Locate the cell with the specified text and output its [x, y] center coordinate. 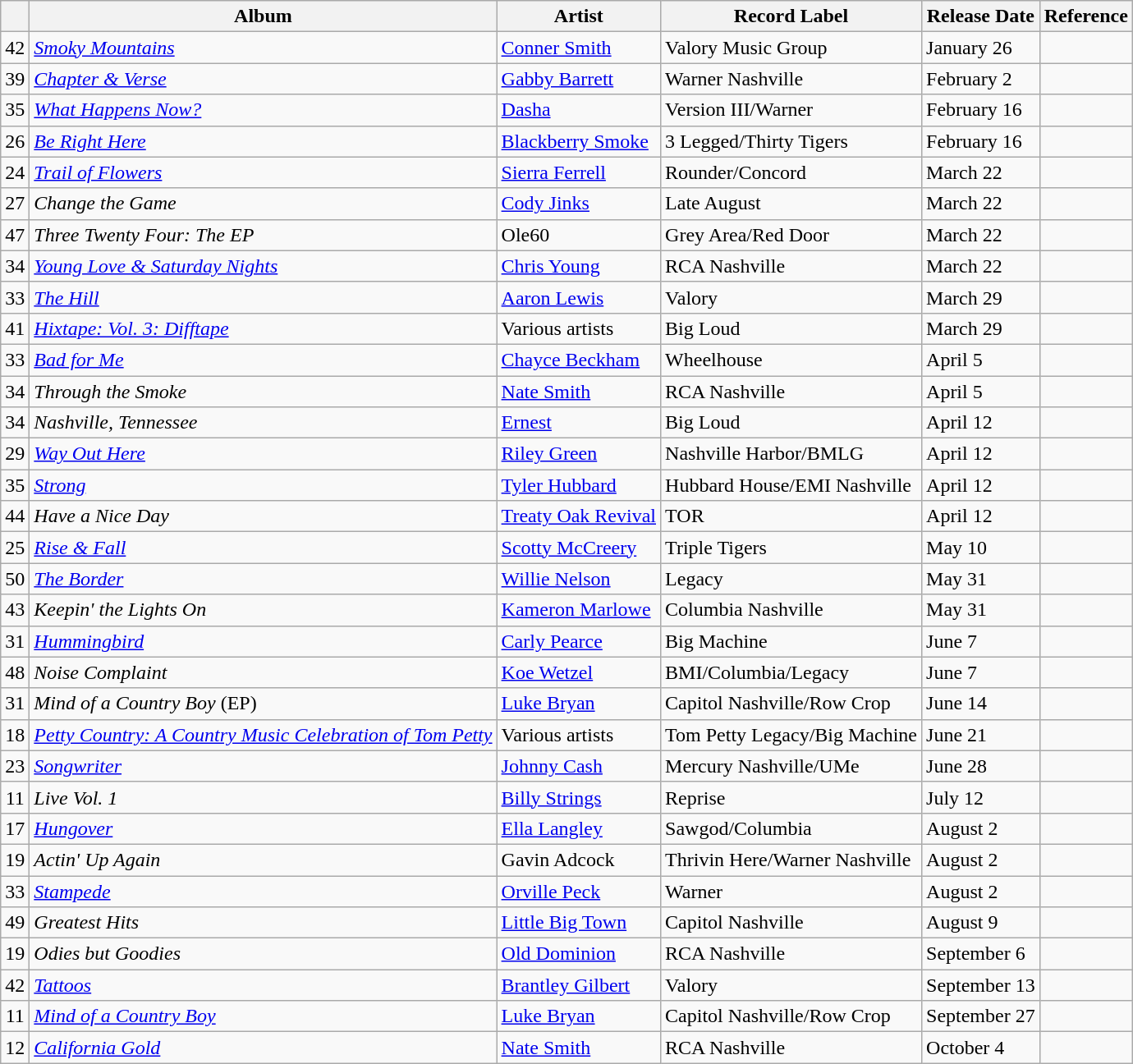
Dasha [578, 110]
Noise Complaint [263, 672]
May 10 [981, 548]
Orville Peck [578, 891]
The Hill [263, 297]
Rounder/Concord [791, 172]
TOR [791, 516]
Through the Smoke [263, 392]
17 [15, 828]
Mind of a Country Boy (EP) [263, 704]
Tom Petty Legacy/Big Machine [791, 735]
Scotty McCreery [578, 548]
Blackberry Smoke [578, 141]
Reference [1085, 16]
Columbia Nashville [791, 610]
49 [15, 923]
Carly Pearce [578, 641]
Mercury Nashville/UMe [791, 766]
12 [15, 1048]
What Happens Now? [263, 110]
Songwriter [263, 766]
Riley Green [578, 454]
Rise & Fall [263, 548]
Ella Langley [578, 828]
Grey Area/Red Door [791, 235]
Big Machine [791, 641]
Chris Young [578, 266]
Billy Strings [578, 797]
Smoky Mountains [263, 48]
Release Date [981, 16]
Strong [263, 485]
Record Label [791, 16]
October 4 [981, 1048]
June 28 [981, 766]
Cody Jinks [578, 204]
Artist [578, 16]
Sierra Ferrell [578, 172]
Capitol Nashville [791, 923]
41 [15, 328]
Have a Nice Day [263, 516]
Late August [791, 204]
Odies but Goodies [263, 954]
Way Out Here [263, 454]
Brantley Gilbert [578, 985]
24 [15, 172]
Nashville Harbor/BMLG [791, 454]
June 21 [981, 735]
Reprise [791, 797]
Willie Nelson [578, 579]
Live Vol. 1 [263, 797]
25 [15, 548]
Version III/Warner [791, 110]
27 [15, 204]
Old Dominion [578, 954]
June 14 [981, 704]
January 26 [981, 48]
August 9 [981, 923]
Ole60 [578, 235]
Sawgod/Columbia [791, 828]
48 [15, 672]
Mind of a Country Boy [263, 1016]
Little Big Town [578, 923]
Tyler Hubbard [578, 485]
3 Legged/Thirty Tigers [791, 141]
Johnny Cash [578, 766]
The Border [263, 579]
Legacy [791, 579]
Actin' Up Again [263, 860]
September 6 [981, 954]
Change the Game [263, 204]
Stampede [263, 891]
Gabby Barrett [578, 79]
Hummingbird [263, 641]
Gavin Adcock [578, 860]
Tattoos [263, 985]
50 [15, 579]
September 27 [981, 1016]
Album [263, 16]
Petty Country: A Country Music Celebration of Tom Petty [263, 735]
Chayce Beckham [578, 360]
Greatest Hits [263, 923]
Aaron Lewis [578, 297]
February 2 [981, 79]
Trail of Flowers [263, 172]
Be Right Here [263, 141]
Hungover [263, 828]
Treaty Oak Revival [578, 516]
Valory Music Group [791, 48]
California Gold [263, 1048]
43 [15, 610]
Young Love & Saturday Nights [263, 266]
26 [15, 141]
Keepin' the Lights On [263, 610]
Triple Tigers [791, 548]
44 [15, 516]
18 [15, 735]
Hixtape: Vol. 3: Difftape [263, 328]
Kameron Marlowe [578, 610]
Bad for Me [263, 360]
Thrivin Here/Warner Nashville [791, 860]
July 12 [981, 797]
Koe Wetzel [578, 672]
23 [15, 766]
Nashville, Tennessee [263, 423]
Wheelhouse [791, 360]
29 [15, 454]
Warner Nashville [791, 79]
39 [15, 79]
September 13 [981, 985]
Warner [791, 891]
Ernest [578, 423]
Three Twenty Four: The EP [263, 235]
Conner Smith [578, 48]
Chapter & Verse [263, 79]
BMI/Columbia/Legacy [791, 672]
Hubbard House/EMI Nashville [791, 485]
47 [15, 235]
